Identify which cell holds the provided text, then report its (x, y) central coordinate. 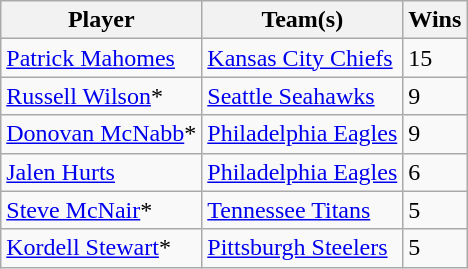
Jalen Hurts (102, 172)
Player (102, 20)
Donovan McNabb* (102, 134)
6 (435, 172)
Kansas City Chiefs (302, 58)
Patrick Mahomes (102, 58)
Seattle Seahawks (302, 96)
15 (435, 58)
Kordell Stewart* (102, 248)
Steve McNair* (102, 210)
Tennessee Titans (302, 210)
Team(s) (302, 20)
Russell Wilson* (102, 96)
Pittsburgh Steelers (302, 248)
Wins (435, 20)
